Pinpoint the cell where the given text exists, returning its (x, y) midpoint coordinate. 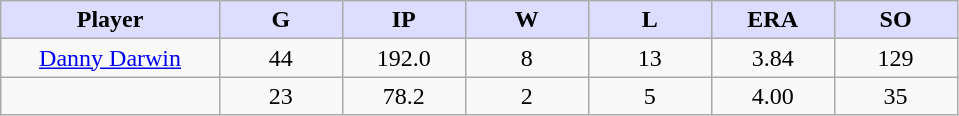
3.84 (772, 58)
SO (896, 20)
192.0 (404, 58)
2 (526, 96)
23 (280, 96)
IP (404, 20)
35 (896, 96)
L (650, 20)
W (526, 20)
Danny Darwin (110, 58)
78.2 (404, 96)
4.00 (772, 96)
Player (110, 20)
5 (650, 96)
44 (280, 58)
G (280, 20)
8 (526, 58)
129 (896, 58)
ERA (772, 20)
13 (650, 58)
